Provide the [x, y] coordinate of the cell's center where the given text is located.  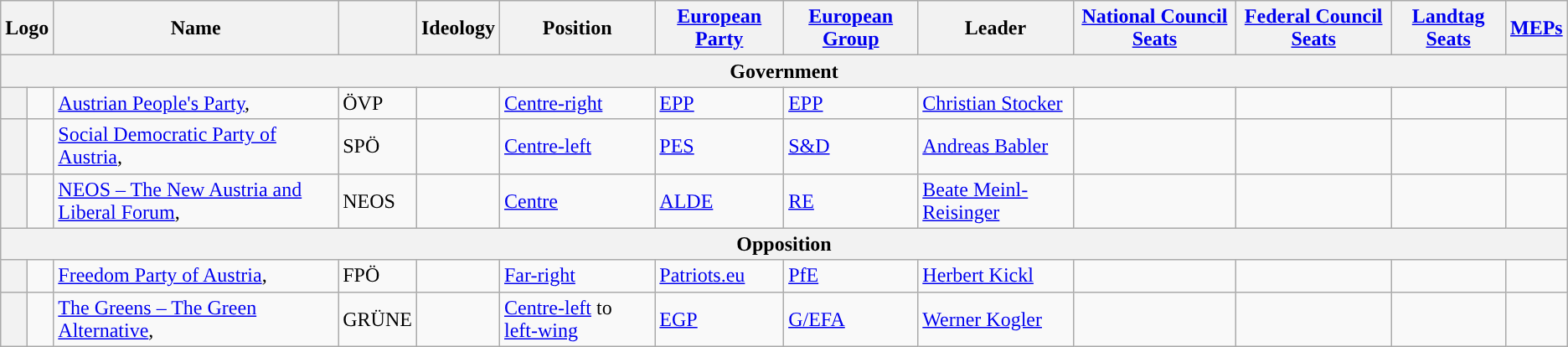
Andreas Babler [996, 146]
ALDE [720, 201]
Opposition [784, 244]
Herbert Kickl [996, 276]
ÖVP [378, 103]
Logo [27, 28]
NEOS [378, 201]
Government [784, 71]
Position [576, 28]
Social Democratic Party of Austria, [196, 146]
Centre-left to left-wing [576, 319]
The Greens – The Green Alternative, [196, 319]
RE [851, 201]
Federal Council Seats [1313, 28]
Patriots.eu [720, 276]
PES [720, 146]
GRÜNE [378, 319]
Austrian People's Party, [196, 103]
Werner Kogler [996, 319]
SPÖ [378, 146]
Centre-right [576, 103]
European Group [851, 28]
S&D [851, 146]
G/EFA [851, 319]
Freedom Party of Austria, [196, 276]
European Party [720, 28]
Name [196, 28]
Beate Meinl-Reisinger [996, 201]
Leader [996, 28]
NEOS – The New Austria and Liberal Forum, [196, 201]
PfE [851, 276]
FPÖ [378, 276]
Christian Stocker [996, 103]
Landtag Seats [1449, 28]
EGP [720, 319]
Ideology [457, 28]
Centre-left [576, 146]
MEPs [1536, 28]
Far-right [576, 276]
National Council Seats [1154, 28]
Centre [576, 201]
